From the cell containing the given text, extract its center point as [x, y] coordinate. 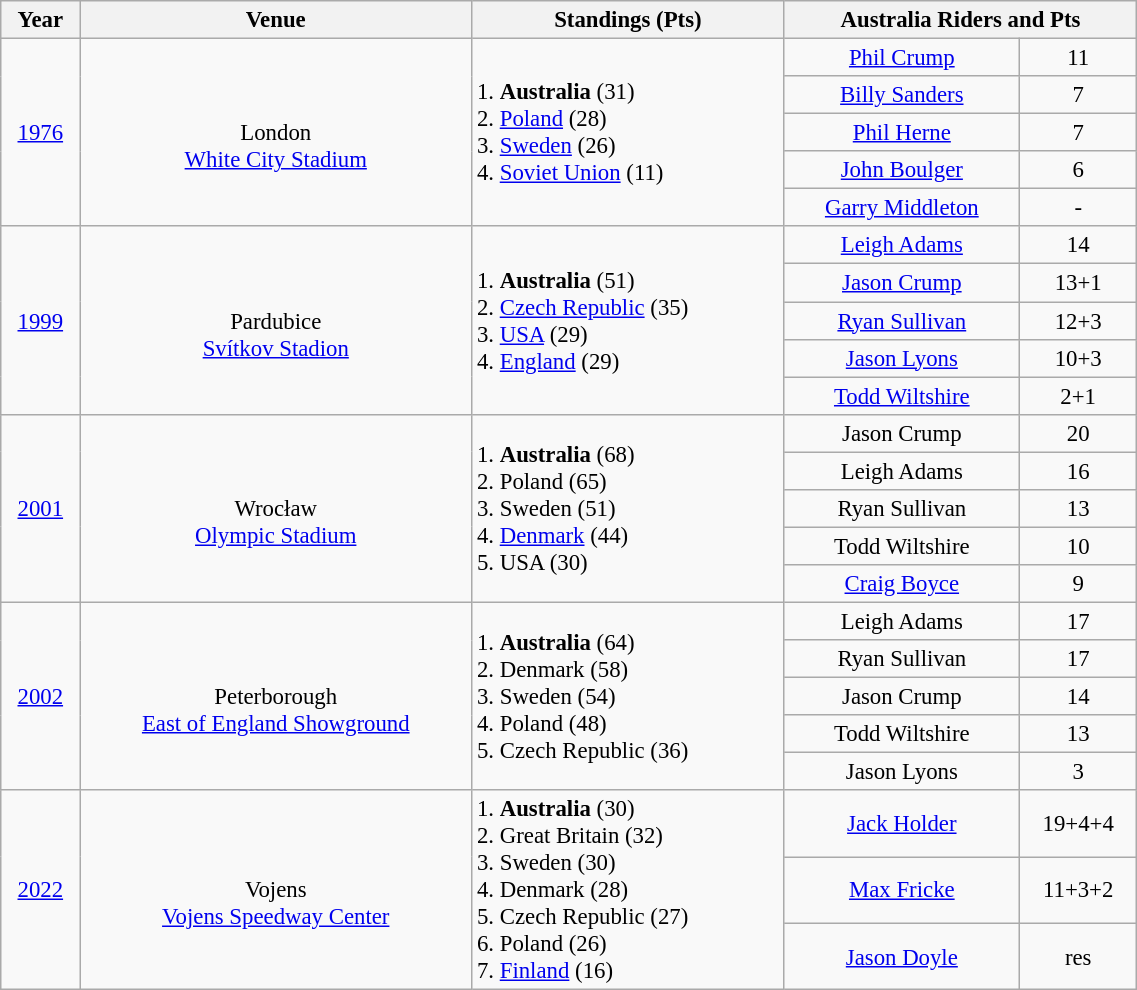
PeterboroughEast of England Showground [276, 696]
1. Australia (30)2. Great Britain (32)3. Sweden (30)4. Denmark (28)5. Czech Republic (27)6. Poland (26)7. Finland (16) [628, 890]
16 [1078, 471]
WrocławOlympic Stadium [276, 508]
Garry Middleton [902, 208]
Jason Doyle [902, 956]
Phil Herne [902, 133]
1. Australia (64)2. Denmark (58)3. Sweden (54)4. Poland (48)5. Czech Republic (36) [628, 696]
9 [1078, 584]
- [1078, 208]
10+3 [1078, 358]
res [1078, 956]
VojensVojens Speedway Center [276, 890]
Max Fricke [902, 890]
Australia Riders and Pts [960, 20]
John Boulger [902, 170]
Billy Sanders [902, 95]
Phil Crump [902, 58]
Jack Holder [902, 824]
6 [1078, 170]
2002 [40, 696]
11 [1078, 58]
10 [1078, 546]
Standings (Pts) [628, 20]
1. Australia (31)2. Poland (28)3. Sweden (26)4. Soviet Union (11) [628, 133]
Venue [276, 20]
11+3+2 [1078, 890]
2001 [40, 508]
3 [1078, 772]
20 [1078, 433]
12+3 [1078, 321]
PardubiceSvítkov Stadion [276, 320]
2+1 [1078, 396]
19+4+4 [1078, 824]
1976 [40, 133]
1999 [40, 320]
Year [40, 20]
Craig Boyce [902, 584]
LondonWhite City Stadium [276, 133]
1. Australia (68)2. Poland (65)3. Sweden (51)4. Denmark (44)5. USA (30) [628, 508]
13+1 [1078, 283]
2022 [40, 890]
1. Australia (51)2. Czech Republic (35)3. USA (29)4. England (29) [628, 320]
